Detect which cell encompasses the target text, then output its (x, y) center coordinate. 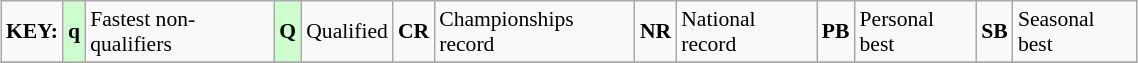
KEY: (32, 32)
PB (836, 32)
Q (288, 32)
Seasonal best (1075, 32)
Personal best (916, 32)
CR (414, 32)
SB (994, 32)
Qualified (347, 32)
q (74, 32)
Championships record (534, 32)
Fastest non-qualifiers (180, 32)
National record (746, 32)
NR (656, 32)
